Determine the (X, Y) coordinate at the center of the cell enclosing the given text.  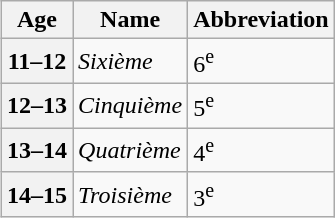
Sixième (130, 62)
13–14 (36, 150)
Cinquième (130, 106)
4e (262, 150)
11–12 (36, 62)
12–13 (36, 106)
Name (130, 20)
3e (262, 194)
Quatrième (130, 150)
5e (262, 106)
Troisième (130, 194)
Abbreviation (262, 20)
14–15 (36, 194)
6e (262, 62)
Age (36, 20)
